Provide the [x, y] coordinate of the cell's center where the given text is located.  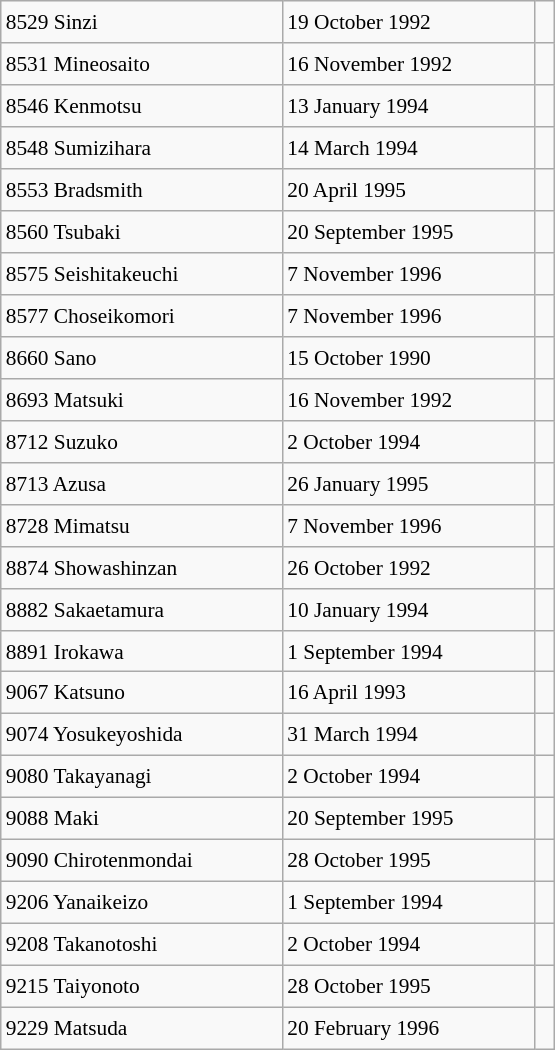
8891 Irokawa [142, 651]
8529 Sinzi [142, 22]
8693 Matsuki [142, 399]
20 April 1995 [408, 190]
31 March 1994 [408, 735]
10 January 1994 [408, 609]
9088 Maki [142, 819]
19 October 1992 [408, 22]
9080 Takayanagi [142, 777]
14 March 1994 [408, 148]
8553 Bradsmith [142, 190]
20 February 1996 [408, 1028]
9208 Takanotoshi [142, 945]
8874 Showashinzan [142, 567]
15 October 1990 [408, 358]
9206 Yanaikeizo [142, 903]
8728 Mimatsu [142, 525]
16 April 1993 [408, 693]
9229 Matsuda [142, 1028]
8531 Mineosaito [142, 64]
13 January 1994 [408, 106]
9067 Katsuno [142, 693]
8560 Tsubaki [142, 232]
8577 Choseikomori [142, 316]
8575 Seishitakeuchi [142, 274]
8660 Sano [142, 358]
9074 Yosukeyoshida [142, 735]
8546 Kenmotsu [142, 106]
26 January 1995 [408, 483]
8712 Suzuko [142, 441]
8882 Sakaetamura [142, 609]
26 October 1992 [408, 567]
9090 Chirotenmondai [142, 861]
8713 Azusa [142, 483]
9215 Taiyonoto [142, 986]
8548 Sumizihara [142, 148]
